Return the (X, Y) coordinate for the center point of the cell that contains the specified text.  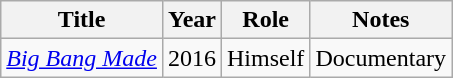
Big Bang Made (82, 58)
2016 (192, 58)
Year (192, 20)
Title (82, 20)
Role (266, 20)
Notes (381, 20)
Himself (266, 58)
Documentary (381, 58)
